Locate the cell with the specified text and output its [X, Y] center coordinate. 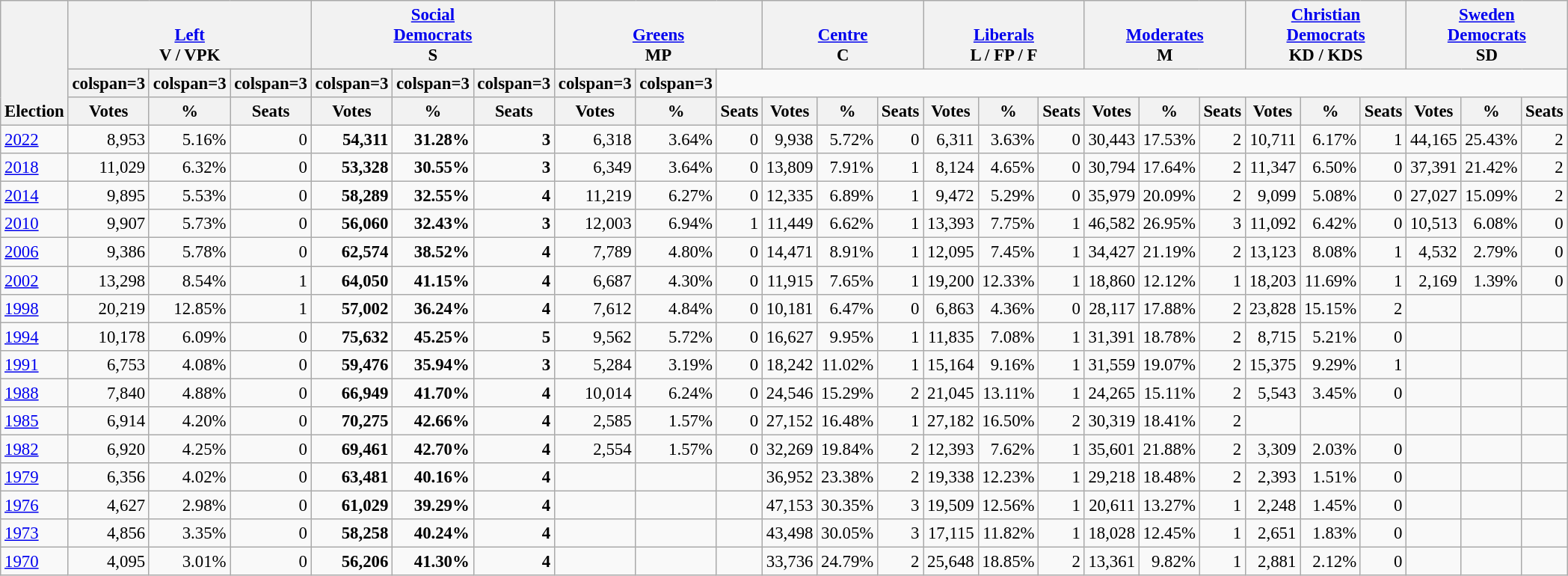
6.50% [1331, 168]
6.09% [189, 337]
13.11% [1008, 393]
9,472 [951, 196]
7,789 [594, 252]
13,393 [951, 224]
2,169 [1434, 281]
Election [34, 63]
45.25% [433, 337]
29,218 [1111, 477]
4,095 [108, 562]
6,863 [951, 308]
7.75% [1008, 224]
18,242 [790, 364]
17.53% [1169, 140]
59,476 [351, 364]
19.84% [848, 449]
9,386 [108, 252]
4.25% [189, 449]
13,361 [1111, 562]
24,265 [1111, 393]
6.32% [189, 168]
36.24% [433, 308]
2,393 [1273, 477]
58,258 [351, 533]
42.66% [433, 421]
4,532 [1434, 252]
6,349 [594, 168]
9.16% [1008, 364]
7.45% [1008, 252]
2010 [34, 224]
13,298 [108, 281]
SocialDemocratsS [432, 35]
12,095 [951, 252]
9,907 [108, 224]
18.41% [1169, 421]
5.73% [189, 224]
6.24% [676, 393]
6,920 [108, 449]
6,356 [108, 477]
9,099 [1273, 196]
20,219 [108, 308]
2.12% [1331, 562]
3.45% [1331, 393]
4.20% [189, 421]
8,124 [951, 168]
9,895 [108, 196]
64,050 [351, 281]
30.35% [848, 505]
32,269 [790, 449]
1.51% [1331, 477]
14,471 [790, 252]
4.36% [1008, 308]
12.56% [1008, 505]
5.16% [189, 140]
12.45% [1169, 533]
11,449 [790, 224]
16.48% [848, 421]
6.89% [848, 196]
6,753 [108, 364]
10,513 [1434, 224]
7,840 [108, 393]
9.29% [1331, 364]
8.54% [189, 281]
62,574 [351, 252]
6.62% [848, 224]
69,461 [351, 449]
9,562 [594, 337]
6.17% [1331, 140]
56,060 [351, 224]
57,002 [351, 308]
8.91% [848, 252]
1973 [34, 533]
6.42% [1331, 224]
27,152 [790, 421]
11,835 [951, 337]
LiberalsL / FP / F [1003, 35]
56,206 [351, 562]
30,319 [1111, 421]
21.42% [1491, 168]
40.24% [433, 533]
19,338 [951, 477]
1982 [34, 449]
8,715 [1273, 337]
36,952 [790, 477]
3.19% [676, 364]
30.05% [848, 533]
2006 [34, 252]
30,443 [1111, 140]
1.45% [1331, 505]
4,856 [108, 533]
13,123 [1273, 252]
30.55% [433, 168]
6,914 [108, 421]
6.47% [848, 308]
34,427 [1111, 252]
70,275 [351, 421]
1994 [34, 337]
35,601 [1111, 449]
3.63% [1008, 140]
11.02% [848, 364]
10,181 [790, 308]
12,335 [790, 196]
7,612 [594, 308]
1976 [34, 505]
18.78% [1169, 337]
15,164 [951, 364]
4.02% [189, 477]
10,711 [1273, 140]
31,559 [1111, 364]
10,178 [108, 337]
66,949 [351, 393]
2.03% [1331, 449]
43,498 [790, 533]
44,165 [1434, 140]
11,092 [1273, 224]
17,115 [951, 533]
5,543 [1273, 393]
18,203 [1273, 281]
23.38% [848, 477]
17.64% [1169, 168]
1998 [34, 308]
18,860 [1111, 281]
2014 [34, 196]
30,794 [1111, 168]
ChristianDemocratsKD / KDS [1325, 35]
11.69% [1331, 281]
63,481 [351, 477]
40.16% [433, 477]
2.98% [189, 505]
2.79% [1491, 252]
5.53% [189, 196]
3,309 [1273, 449]
6.27% [676, 196]
6,687 [594, 281]
5.78% [189, 252]
6,318 [594, 140]
5.21% [1331, 337]
41.15% [433, 281]
24,546 [790, 393]
1.39% [1491, 281]
2,585 [594, 421]
3.35% [189, 533]
9.82% [1169, 562]
26.95% [1169, 224]
12,003 [594, 224]
1.83% [1331, 533]
2022 [34, 140]
6.08% [1491, 224]
58,289 [351, 196]
4.80% [676, 252]
4.65% [1008, 168]
12.33% [1008, 281]
53,328 [351, 168]
2002 [34, 281]
27,182 [951, 421]
15.29% [848, 393]
15,375 [1273, 364]
35.94% [433, 364]
CentreC [842, 35]
32.55% [433, 196]
54,311 [351, 140]
37,391 [1434, 168]
15.15% [1331, 308]
28,117 [1111, 308]
33,736 [790, 562]
39.29% [433, 505]
2,554 [594, 449]
1970 [34, 562]
4.08% [189, 364]
11,029 [108, 168]
2,248 [1273, 505]
GreensMP [658, 35]
47,153 [790, 505]
31.28% [433, 140]
6,311 [951, 140]
LeftV / VPK [190, 35]
31,391 [1111, 337]
ModeratesM [1165, 35]
16,627 [790, 337]
11,347 [1273, 168]
42.70% [433, 449]
11,219 [594, 196]
1988 [34, 393]
75,632 [351, 337]
17.88% [1169, 308]
19,200 [951, 281]
7.62% [1008, 449]
3.01% [189, 562]
15.09% [1491, 196]
27,027 [1434, 196]
4,627 [108, 505]
18.48% [1169, 477]
25.43% [1491, 140]
18.85% [1008, 562]
6.94% [676, 224]
7.65% [848, 281]
24.79% [848, 562]
2018 [34, 168]
9,938 [790, 140]
1991 [34, 364]
4.88% [189, 393]
8,953 [108, 140]
11,915 [790, 281]
13,809 [790, 168]
32.43% [433, 224]
SwedenDemocratsSD [1486, 35]
35,979 [1111, 196]
46,582 [1111, 224]
5.08% [1331, 196]
21.88% [1169, 449]
61,029 [351, 505]
38.52% [433, 252]
12,393 [951, 449]
16.50% [1008, 421]
4.84% [676, 308]
41.70% [433, 393]
5,284 [594, 364]
2,881 [1273, 562]
10,014 [594, 393]
19.07% [1169, 364]
15.11% [1169, 393]
12.85% [189, 308]
20,611 [1111, 505]
23,828 [1273, 308]
11.82% [1008, 533]
41.30% [433, 562]
1985 [34, 421]
2,651 [1273, 533]
12.12% [1169, 281]
1979 [34, 477]
21,045 [951, 393]
13.27% [1169, 505]
12.23% [1008, 477]
4.30% [676, 281]
7.91% [848, 168]
18,028 [1111, 533]
9.95% [848, 337]
25,648 [951, 562]
5 [514, 337]
21.19% [1169, 252]
19,509 [951, 505]
8.08% [1331, 252]
5.29% [1008, 196]
20.09% [1169, 196]
7.08% [1008, 337]
